Output the (x, y) coordinate of the center of the cell containing the given text.  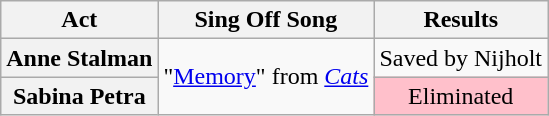
Saved by Nijholt (461, 58)
Act (80, 20)
"Memory" from Cats (266, 77)
Anne Stalman (80, 58)
Eliminated (461, 96)
Results (461, 20)
Sing Off Song (266, 20)
Sabina Petra (80, 96)
